Return the [X, Y] coordinate for the center point of the cell that contains the specified text.  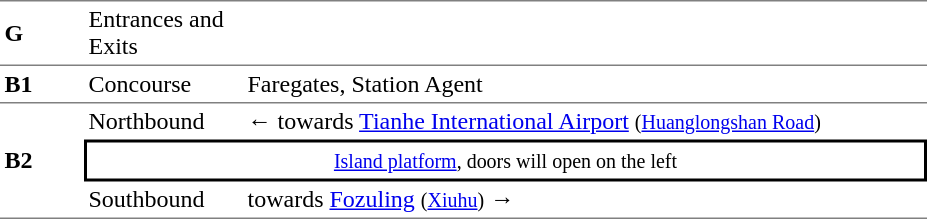
Island platform, doors will open on the left [506, 161]
← towards Tianhe International Airport (Huanglongshan Road) [585, 122]
B1 [42, 85]
Faregates, Station Agent [585, 85]
Northbound [164, 122]
Entrances and Exits [164, 33]
Concourse [164, 85]
G [42, 33]
